Return [x, y] of the center of cell containing provided text 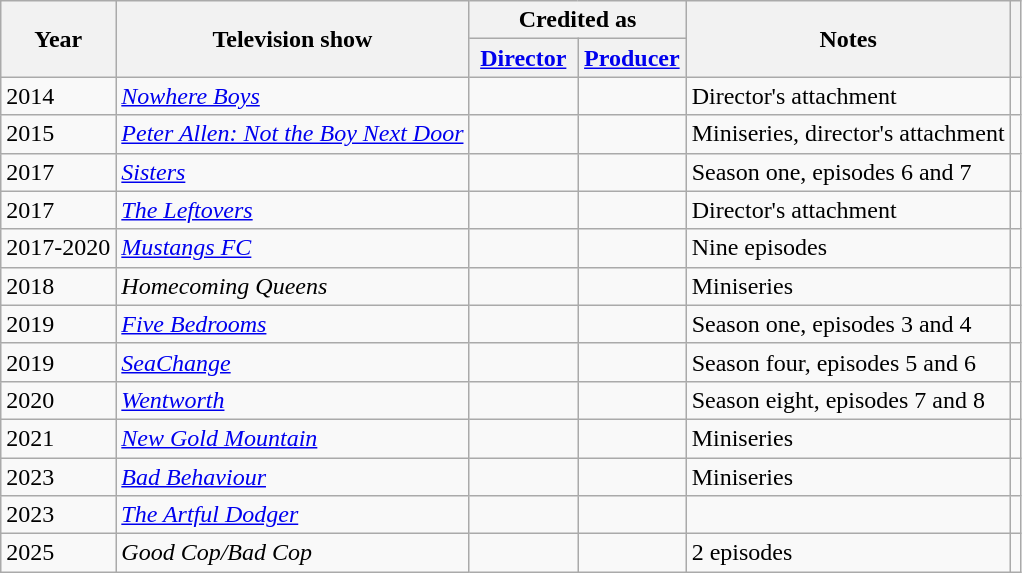
2017-2020 [58, 248]
The Leftovers [292, 210]
New Gold Mountain [292, 438]
2014 [58, 96]
Homecoming Queens [292, 286]
Good Cop/Bad Cop [292, 553]
Sisters [292, 172]
Year [58, 39]
Credited as [578, 20]
2025 [58, 553]
Television show [292, 39]
Peter Allen: Not the Boy Next Door [292, 134]
Season one, episodes 6 and 7 [848, 172]
2020 [58, 400]
2015 [58, 134]
Director [524, 58]
Wentworth [292, 400]
2 episodes [848, 553]
Nowhere Boys [292, 96]
SeaChange [292, 362]
2018 [58, 286]
Season one, episodes 3 and 4 [848, 324]
Producer [632, 58]
Miniseries, director's attachment [848, 134]
Bad Behaviour [292, 477]
Season eight, episodes 7 and 8 [848, 400]
2021 [58, 438]
Nine episodes [848, 248]
Five Bedrooms [292, 324]
Mustangs FC [292, 248]
Notes [848, 39]
Season four, episodes 5 and 6 [848, 362]
The Artful Dodger [292, 515]
